From the cell containing the given text, extract its center point as (x, y) coordinate. 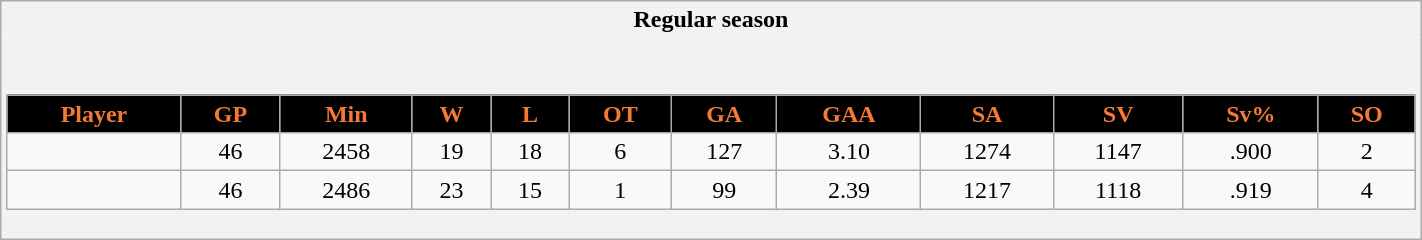
1274 (987, 152)
15 (530, 190)
1118 (1118, 190)
Sv% (1250, 114)
6 (620, 152)
2 (1366, 152)
19 (451, 152)
Player (94, 114)
GP (230, 114)
Min (346, 114)
2486 (346, 190)
1217 (987, 190)
4 (1366, 190)
23 (451, 190)
OT (620, 114)
SV (1118, 114)
18 (530, 152)
127 (724, 152)
1 (620, 190)
GAA (849, 114)
SO (1366, 114)
2.39 (849, 190)
.919 (1250, 190)
99 (724, 190)
W (451, 114)
3.10 (849, 152)
1147 (1118, 152)
.900 (1250, 152)
L (530, 114)
2458 (346, 152)
SA (987, 114)
Regular season (711, 20)
Player GP Min W L OT GA GAA SA SV Sv% SO 46 2458 19 18 6 127 3.10 1274 1147 .900 2 46 2486 23 15 1 99 2.39 1217 1118 .919 4 (711, 138)
GA (724, 114)
